Find where the given text appears and provide that cell's center as (x, y) coordinate. 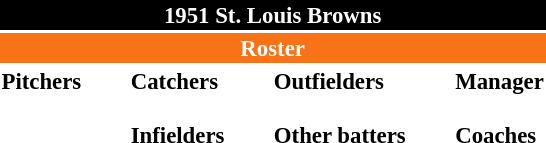
Roster (272, 48)
1951 St. Louis Browns (272, 15)
